Capture the cell that displays the provided text and extract its [X, Y] central coordinate. 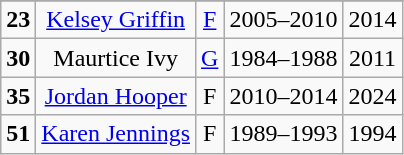
2005–2010 [284, 20]
G [210, 58]
2010–2014 [284, 96]
51 [18, 134]
35 [18, 96]
2011 [372, 58]
Jordan Hooper [116, 96]
1994 [372, 134]
1989–1993 [284, 134]
1984–1988 [284, 58]
Maurtice Ivy [116, 58]
Kelsey Griffin [116, 20]
Karen Jennings [116, 134]
23 [18, 20]
30 [18, 58]
2014 [372, 20]
2024 [372, 96]
